Return the (x, y) coordinate for the center point of the cell that contains the specified text.  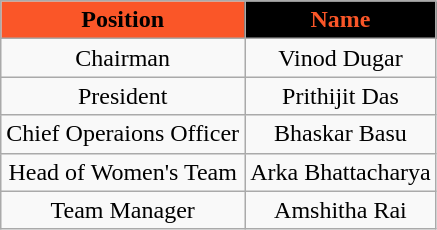
President (123, 96)
Head of Women's Team (123, 172)
Vinod Dugar (341, 58)
Position (123, 20)
Chairman (123, 58)
Name (341, 20)
Prithijit Das (341, 96)
Team Manager (123, 210)
Chief Operaions Officer (123, 134)
Amshitha Rai (341, 210)
Arka Bhattacharya (341, 172)
Bhaskar Basu (341, 134)
